Search for the cell housing the specified text and yield its [x, y] center coordinate. 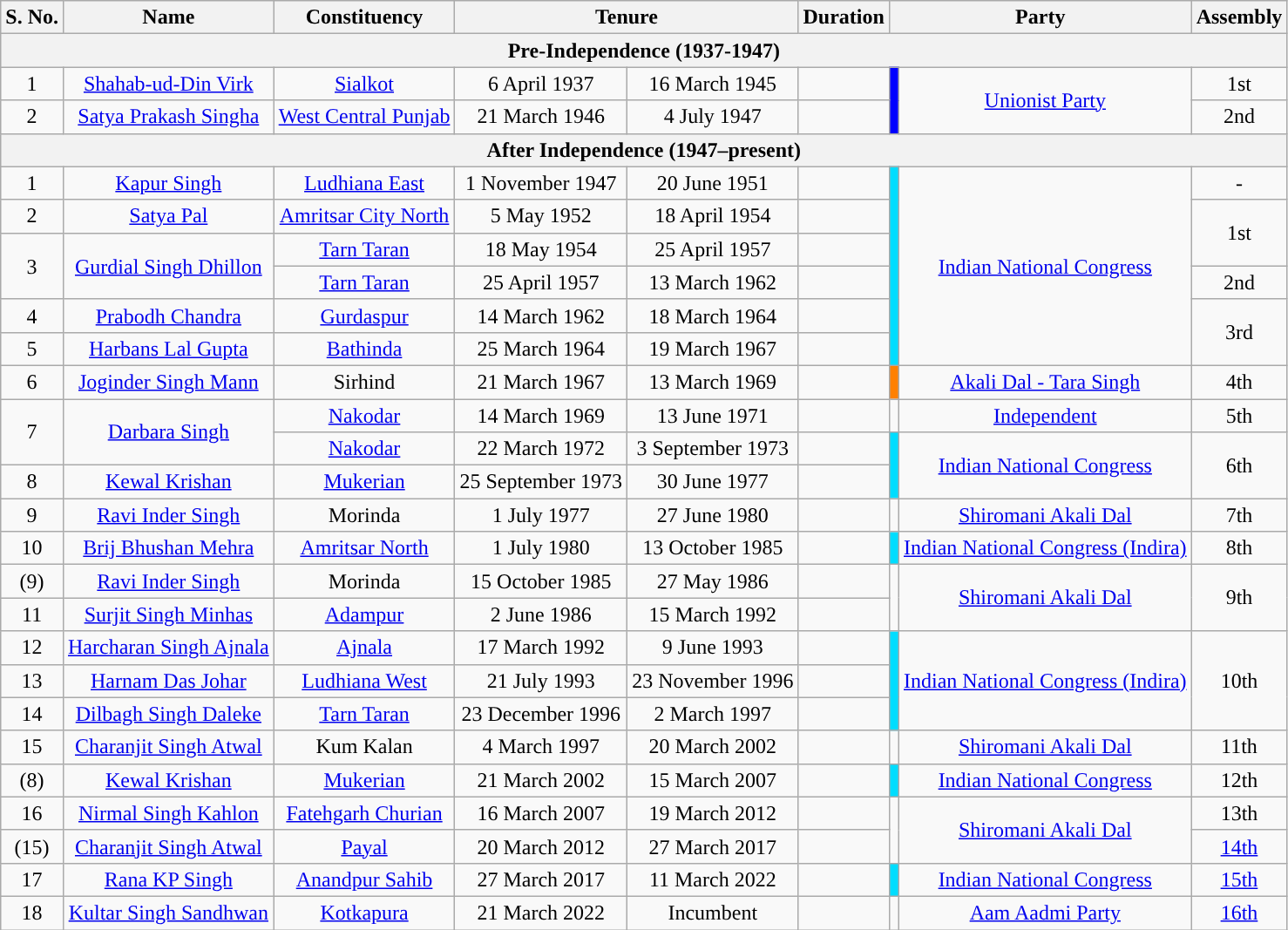
(9) [32, 581]
Nirmal Singh Kahlon [168, 813]
Assembly [1239, 17]
Joginder Singh Mann [168, 382]
After Independence (1947–present) [644, 150]
15 October 1985 [541, 581]
(8) [32, 780]
30 June 1977 [713, 482]
21 March 2002 [541, 780]
19 March 1967 [713, 349]
15 March 2007 [713, 780]
18 April 1954 [713, 216]
13 [32, 681]
8th [1239, 548]
25 September 1973 [541, 482]
18 May 1954 [541, 249]
5th [1239, 416]
11 [32, 614]
21 July 1993 [541, 681]
13 October 1985 [713, 548]
12th [1239, 780]
Anandpur Sahib [364, 879]
10 [32, 548]
21 March 1967 [541, 382]
2 March 1997 [713, 714]
1 November 1947 [541, 183]
Ajnala [364, 648]
Tenure [627, 17]
1 July 1980 [541, 548]
5 May 1952 [541, 216]
9 [32, 515]
Gurdaspur [364, 316]
(15) [32, 846]
15th [1239, 879]
27 May 1986 [713, 581]
Name [168, 17]
6 [32, 382]
16 [32, 813]
West Central Punjab [364, 117]
20 March 2002 [713, 747]
13th [1239, 813]
4th [1239, 382]
Kapur Singh [168, 183]
Kum Kalan [364, 747]
Pre-Independence (1937-1947) [644, 51]
Harnam Das Johar [168, 681]
Harbans Lal Gupta [168, 349]
25 March 1964 [541, 349]
Prabodh Chandra [168, 316]
6th [1239, 465]
13 March 1962 [713, 282]
13 March 1969 [713, 382]
4 [32, 316]
11th [1239, 747]
11 March 2022 [713, 879]
3rd [1239, 332]
14th [1239, 846]
4 July 1947 [713, 117]
Akali Dal - Tara Singh [1045, 382]
15 [32, 747]
Sirhind [364, 382]
4 March 1997 [541, 747]
16 March 1945 [713, 84]
Kultar Singh Sandhwan [168, 913]
Party [1041, 17]
20 June 1951 [713, 183]
Incumbent [713, 913]
6 April 1937 [541, 84]
7 [32, 432]
15 March 1992 [713, 614]
Independent [1045, 416]
Gurdial Singh Dhillon [168, 266]
Adampur [364, 614]
Amritsar City North [364, 216]
16 March 2007 [541, 813]
Satya Prakash Singha [168, 117]
Payal [364, 846]
23 November 1996 [713, 681]
Constituency [364, 17]
19 March 2012 [713, 813]
Aam Aadmi Party [1045, 913]
2 June 1986 [541, 614]
23 December 1996 [541, 714]
Ludhiana West [364, 681]
Dilbagh Singh Daleke [168, 714]
Fatehgarh Churian [364, 813]
- [1239, 183]
Unionist Party [1045, 100]
Duration [844, 17]
3 [32, 266]
17 [32, 879]
7th [1239, 515]
Bathinda [364, 349]
22 March 1972 [541, 449]
18 March 1964 [713, 316]
14 [32, 714]
16th [1239, 913]
Kotkapura [364, 913]
5 [32, 349]
27 June 1980 [713, 515]
14 March 1962 [541, 316]
Harcharan Singh Ajnala [168, 648]
18 [32, 913]
Rana KP Singh [168, 879]
12 [32, 648]
1 July 1977 [541, 515]
17 March 1992 [541, 648]
Ludhiana East [364, 183]
Sialkot [364, 84]
8 [32, 482]
Brij Bhushan Mehra [168, 548]
3 September 1973 [713, 449]
S. No. [32, 17]
Surjit Singh Minhas [168, 614]
20 March 2012 [541, 846]
Shahab-ud-Din Virk [168, 84]
Darbara Singh [168, 432]
13 June 1971 [713, 416]
9 June 1993 [713, 648]
Satya Pal [168, 216]
21 March 2022 [541, 913]
14 March 1969 [541, 416]
9th [1239, 598]
Amritsar North [364, 548]
10th [1239, 681]
21 March 1946 [541, 117]
